Extract the [x, y] coordinate from the center of the cell holding the provided text.  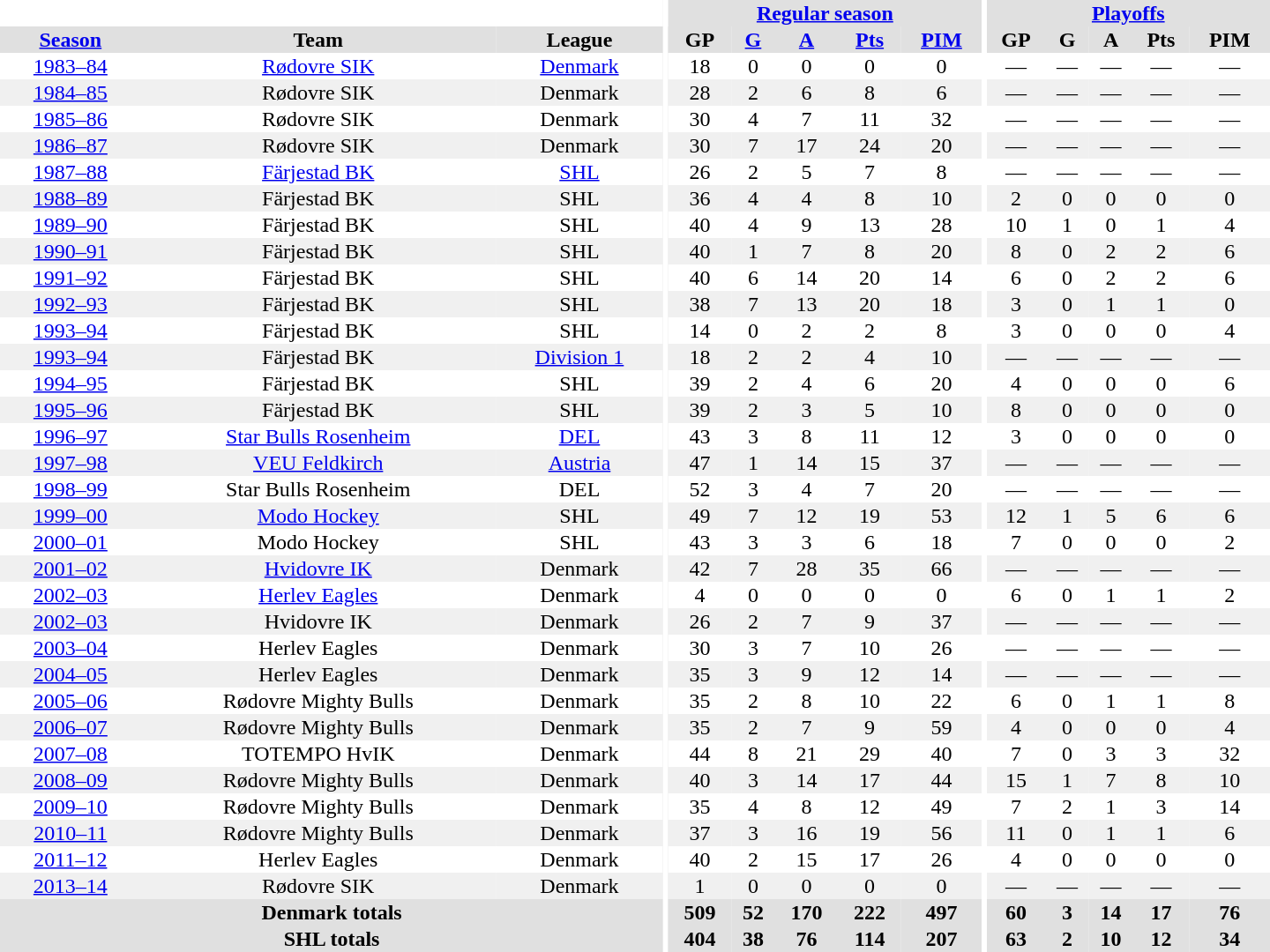
1996–97 [71, 436]
2010–11 [71, 833]
16 [807, 833]
47 [700, 463]
VEU Feldkirch [318, 463]
207 [942, 939]
2004–05 [71, 674]
21 [807, 754]
Playoffs [1129, 13]
1986–87 [71, 145]
509 [700, 912]
Division 1 [579, 357]
1985–86 [71, 119]
170 [807, 912]
404 [700, 939]
1988–89 [71, 198]
2003–04 [71, 648]
1989–90 [71, 225]
60 [1016, 912]
Austria [579, 463]
114 [870, 939]
Season [71, 40]
2013–14 [71, 886]
56 [942, 833]
1987–88 [71, 172]
222 [870, 912]
1995–96 [71, 410]
2000–01 [71, 542]
2007–08 [71, 754]
1991–92 [71, 278]
Denmark totals [332, 912]
Regular season [825, 13]
59 [942, 727]
2001–02 [71, 569]
TOTEMPO HvIK [318, 754]
22 [942, 701]
29 [870, 754]
League [579, 40]
1990–91 [71, 251]
63 [1016, 939]
66 [942, 569]
24 [870, 145]
1998–99 [71, 489]
1999–00 [71, 516]
1983–84 [71, 66]
497 [942, 912]
2005–06 [71, 701]
Team [318, 40]
1994–95 [71, 383]
42 [700, 569]
SHL totals [332, 939]
36 [700, 198]
1997–98 [71, 463]
1984–85 [71, 93]
2011–12 [71, 859]
53 [942, 516]
2006–07 [71, 727]
2008–09 [71, 780]
2009–10 [71, 807]
1992–93 [71, 304]
34 [1229, 939]
